From the cell containing the given text, extract its center point as [X, Y] coordinate. 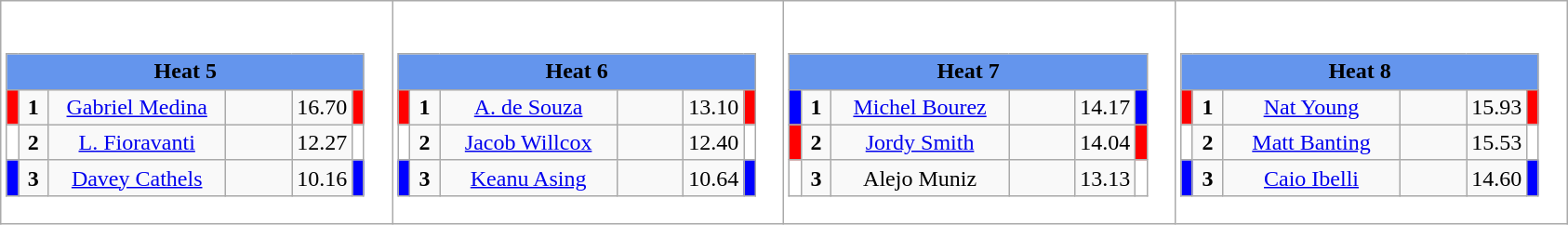
Nat Young [1311, 107]
Davey Cathels [138, 178]
Heat 6 [577, 72]
Jordy Smith [921, 142]
14.17 [1105, 107]
10.16 [322, 178]
A. de Souza [528, 107]
L. Fioravanti [138, 142]
Heat 8 1 Nat Young 15.93 2 Matt Banting 15.53 3 Caio Ibelli 14.60 [1371, 112]
15.53 [1497, 142]
Matt Banting [1311, 142]
Heat 8 [1360, 72]
10.64 [714, 178]
Heat 6 1 A. de Souza 13.10 2 Jacob Willcox 12.40 3 Keanu Asing 10.64 [588, 112]
Caio Ibelli [1311, 178]
12.40 [714, 142]
13.13 [1105, 178]
Alejo Muniz [921, 178]
14.60 [1497, 178]
Heat 7 [968, 72]
Heat 5 1 Gabriel Medina 16.70 2 L. Fioravanti 12.27 3 Davey Cathels 10.16 [197, 112]
12.27 [322, 142]
Jacob Willcox [528, 142]
Michel Bourez [921, 107]
15.93 [1497, 107]
Heat 7 1 Michel Bourez 14.17 2 Jordy Smith 14.04 3 Alejo Muniz 13.13 [980, 112]
Keanu Asing [528, 178]
Gabriel Medina [138, 107]
13.10 [714, 107]
16.70 [322, 107]
Heat 5 [185, 72]
14.04 [1105, 142]
